Determine the [X, Y] coordinate at the center of the cell enclosing the given text.  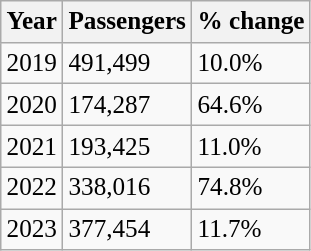
174,287 [128, 105]
377,454 [128, 229]
338,016 [128, 188]
% change [252, 22]
Passengers [128, 22]
64.6% [252, 105]
11.0% [252, 146]
11.7% [252, 229]
2023 [32, 229]
74.8% [252, 188]
2021 [32, 146]
10.0% [252, 63]
Year [32, 22]
491,499 [128, 63]
2022 [32, 188]
193,425 [128, 146]
2019 [32, 63]
2020 [32, 105]
